From the cell containing the given text, extract its center point as (X, Y) coordinate. 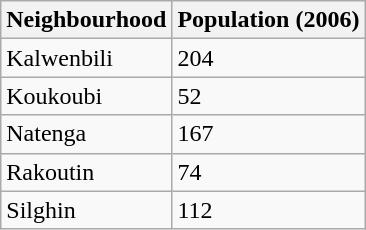
Silghin (86, 210)
Rakoutin (86, 172)
Population (2006) (268, 20)
Koukoubi (86, 96)
Kalwenbili (86, 58)
167 (268, 134)
112 (268, 210)
74 (268, 172)
52 (268, 96)
204 (268, 58)
Natenga (86, 134)
Neighbourhood (86, 20)
